Determine the (x, y) coordinate at the center of the cell enclosing the given text.  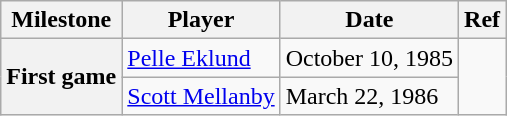
Ref (482, 20)
Pelle Eklund (201, 58)
October 10, 1985 (369, 58)
March 22, 1986 (369, 96)
Player (201, 20)
Milestone (62, 20)
Date (369, 20)
First game (62, 77)
Scott Mellanby (201, 96)
